Determine the [X, Y] coordinate at the center of the cell enclosing the given text.  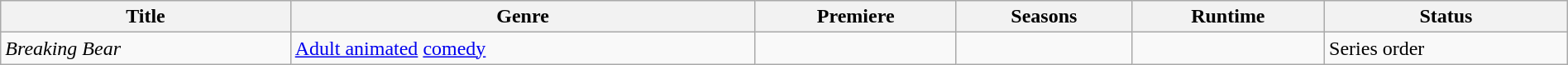
Title [146, 17]
Seasons [1044, 17]
Genre [523, 17]
Breaking Bear [146, 48]
Series order [1446, 48]
Adult animated comedy [523, 48]
Status [1446, 17]
Premiere [856, 17]
Runtime [1227, 17]
